Return the [X, Y] coordinate for the center point of the cell that contains the specified text.  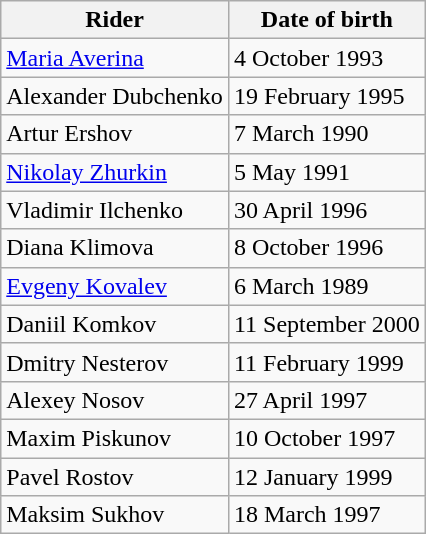
Maria Averina [115, 58]
30 April 1996 [326, 210]
Alexey Nosov [115, 400]
Nikolay Zhurkin [115, 172]
Rider [115, 20]
Evgeny Kovalev [115, 286]
Dmitry Nesterov [115, 362]
Pavel Rostov [115, 477]
11 September 2000 [326, 324]
Alexander Dubchenko [115, 96]
19 February 1995 [326, 96]
7 March 1990 [326, 134]
Date of birth [326, 20]
10 October 1997 [326, 438]
18 March 1997 [326, 515]
27 April 1997 [326, 400]
5 May 1991 [326, 172]
6 March 1989 [326, 286]
11 February 1999 [326, 362]
Artur Ershov [115, 134]
Daniil Komkov [115, 324]
Vladimir Ilchenko [115, 210]
8 October 1996 [326, 248]
12 January 1999 [326, 477]
Maxim Piskunov [115, 438]
Diana Klimova [115, 248]
4 October 1993 [326, 58]
Maksim Sukhov [115, 515]
